Scan for the cell matching the given text and deliver its [X, Y] coordinate at center. 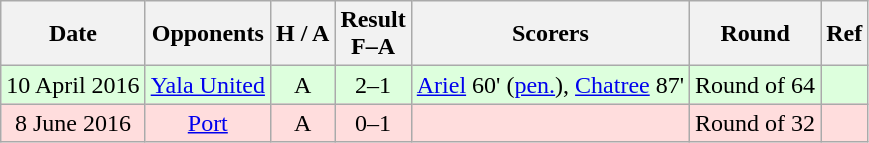
Opponents [208, 34]
2–1 [373, 85]
ResultF–A [373, 34]
Scorers [550, 34]
8 June 2016 [73, 123]
10 April 2016 [73, 85]
Date [73, 34]
Yala United [208, 85]
Ref [844, 34]
0–1 [373, 123]
Port [208, 123]
Round [756, 34]
H / A [302, 34]
Ariel 60' (pen.), Chatree 87' [550, 85]
Round of 64 [756, 85]
Round of 32 [756, 123]
